Capture the cell that displays the provided text and extract its (X, Y) central coordinate. 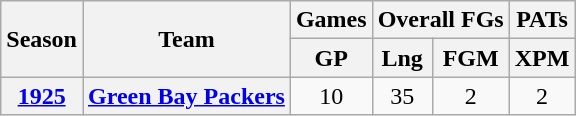
PATs (542, 20)
Lng (402, 58)
Overall FGs (440, 20)
GP (331, 58)
Green Bay Packers (186, 96)
XPM (542, 58)
FGM (470, 58)
10 (331, 96)
Season (42, 39)
Games (331, 20)
Team (186, 39)
35 (402, 96)
1925 (42, 96)
